From the cell containing the given text, extract its center point as (x, y) coordinate. 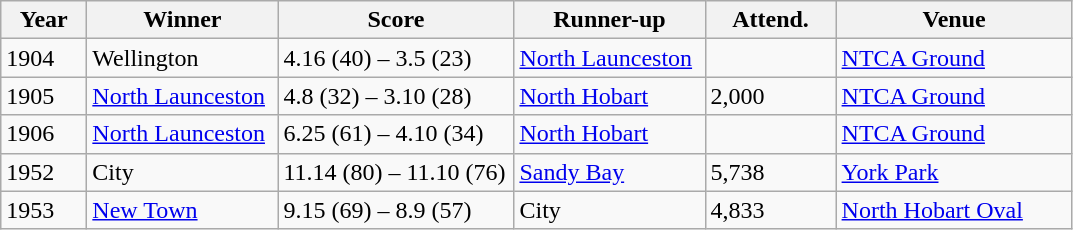
4.16 (40) – 3.5 (23) (396, 58)
1906 (44, 134)
2,000 (770, 96)
6.25 (61) – 4.10 (34) (396, 134)
9.15 (69) – 8.9 (57) (396, 210)
Winner (182, 20)
Attend. (770, 20)
11.14 (80) – 11.10 (76) (396, 172)
1952 (44, 172)
4,833 (770, 210)
Runner-up (610, 20)
Wellington (182, 58)
Venue (954, 20)
1905 (44, 96)
Year (44, 20)
North Hobart Oval (954, 210)
1904 (44, 58)
1953 (44, 210)
Sandy Bay (610, 172)
4.8 (32) – 3.10 (28) (396, 96)
New Town (182, 210)
5,738 (770, 172)
Score (396, 20)
York Park (954, 172)
